Return (X, Y) of the center of cell containing provided text 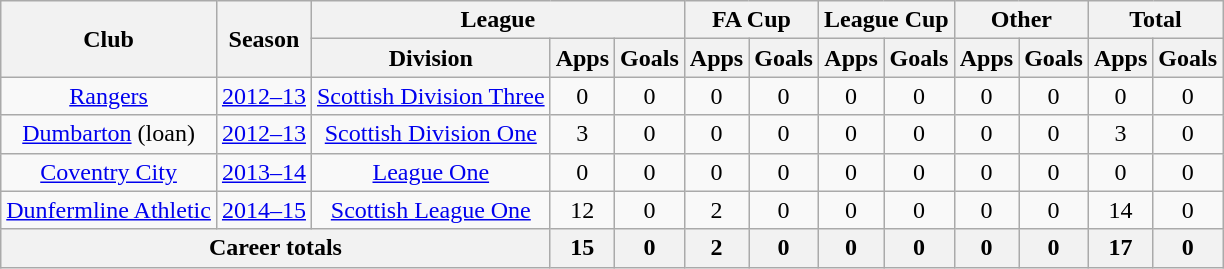
Division (430, 58)
2014–15 (264, 210)
12 (582, 210)
Rangers (109, 96)
FA Cup (751, 20)
2013–14 (264, 172)
Club (109, 39)
Scottish Division Three (430, 96)
Total (1155, 20)
Career totals (276, 248)
Scottish Division One (430, 134)
Dunfermline Athletic (109, 210)
Season (264, 39)
Dumbarton (loan) (109, 134)
League Cup (886, 20)
15 (582, 248)
Other (1021, 20)
17 (1120, 248)
League One (430, 172)
League (498, 20)
Coventry City (109, 172)
14 (1120, 210)
Scottish League One (430, 210)
